Provide the (x, y) coordinate of the cell's center where the given text is located.  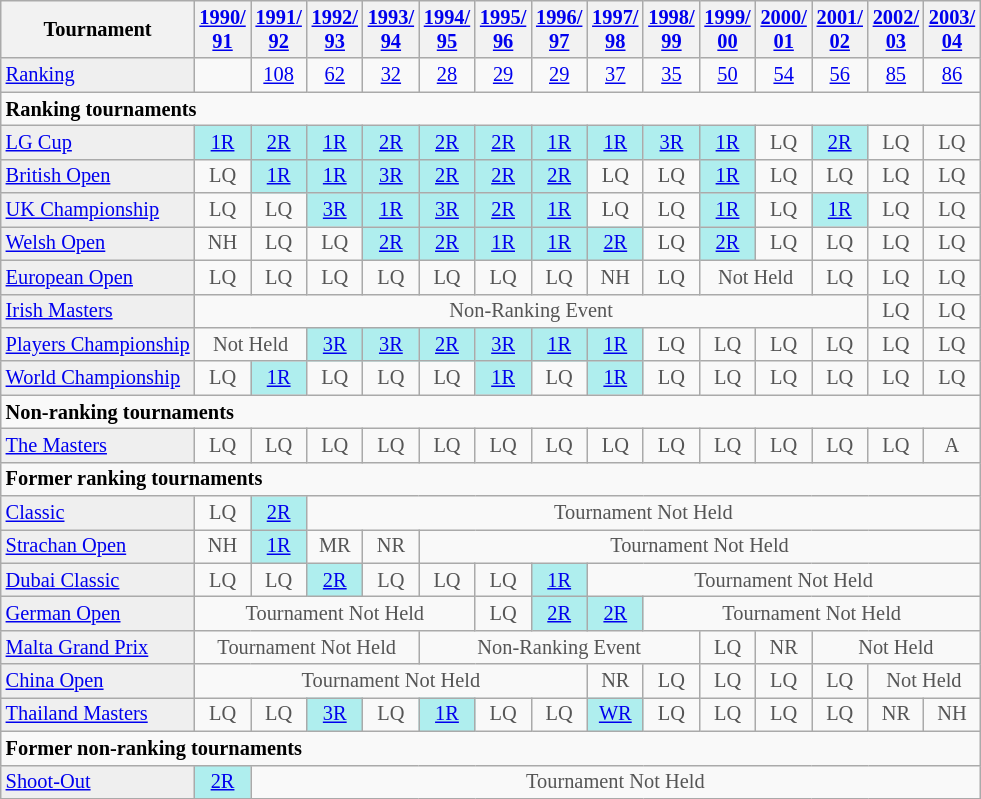
50 (727, 75)
Ranking tournaments (490, 109)
Non-ranking tournaments (490, 412)
Thailand Masters (98, 714)
1997/98 (615, 29)
1992/93 (335, 29)
35 (671, 75)
The Masters (98, 445)
Dubai Classic (98, 580)
World Championship (98, 378)
108 (279, 75)
28 (447, 75)
German Open (98, 613)
32 (391, 75)
2003/04 (952, 29)
WR (615, 714)
Former non-ranking tournaments (490, 748)
UK Championship (98, 210)
2001/02 (840, 29)
European Open (98, 277)
A (952, 445)
Players Championship (98, 344)
54 (784, 75)
1990/91 (222, 29)
Classic (98, 513)
1993/94 (391, 29)
China Open (98, 681)
British Open (98, 176)
Irish Masters (98, 311)
56 (840, 75)
Tournament (98, 29)
86 (952, 75)
2000/01 (784, 29)
MR (335, 546)
Shoot-Out (98, 782)
1998/99 (671, 29)
Welsh Open (98, 243)
Former ranking tournaments (490, 479)
1996/97 (559, 29)
LG Cup (98, 142)
1994/95 (447, 29)
37 (615, 75)
1999/00 (727, 29)
1995/96 (503, 29)
2002/03 (896, 29)
Ranking (98, 75)
85 (896, 75)
1991/92 (279, 29)
Strachan Open (98, 546)
Malta Grand Prix (98, 647)
62 (335, 75)
